For the text-containing cell, return its midpoint in (x, y) coordinate format. 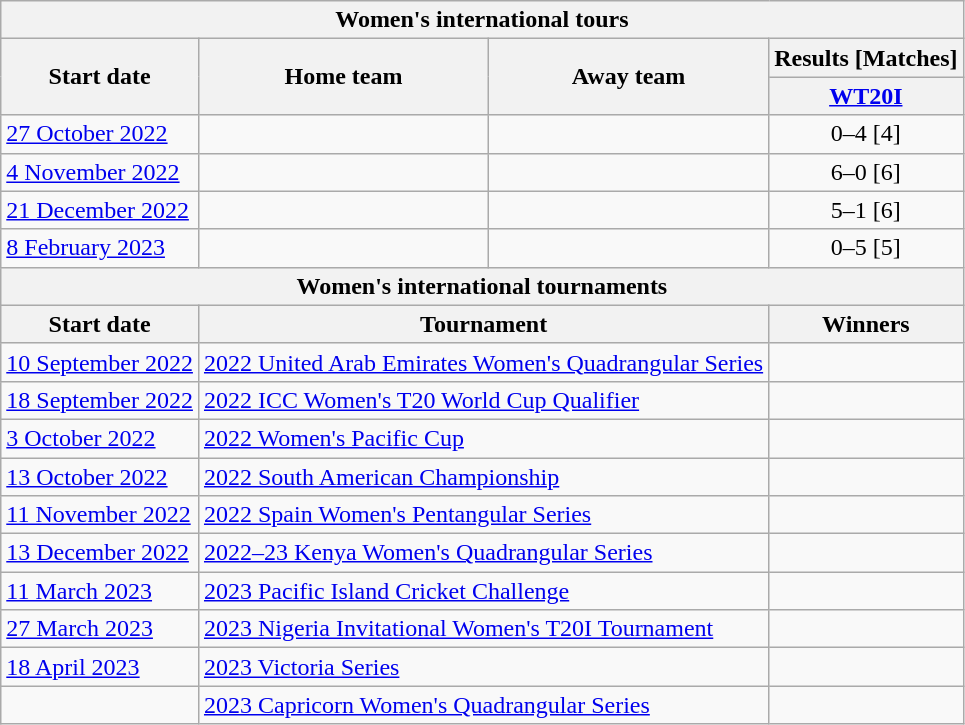
6–0 [6] (866, 172)
27 October 2022 (100, 134)
2023 Victoria Series (483, 667)
Winners (866, 324)
Home team (343, 77)
2023 Pacific Island Cricket Challenge (483, 591)
WT20I (866, 96)
2022 United Arab Emirates Women's Quadrangular Series (483, 362)
2022 Spain Women's Pentangular Series (483, 515)
2022 South American Championship (483, 477)
Tournament (483, 324)
Women's international tournaments (482, 286)
Away team (629, 77)
11 November 2022 (100, 515)
10 September 2022 (100, 362)
2022 ICC Women's T20 World Cup Qualifier (483, 400)
4 November 2022 (100, 172)
21 December 2022 (100, 210)
27 March 2023 (100, 629)
18 April 2023 (100, 667)
5–1 [6] (866, 210)
3 October 2022 (100, 438)
Women's international tours (482, 20)
0–5 [5] (866, 248)
0–4 [4] (866, 134)
2023 Nigeria Invitational Women's T20I Tournament (483, 629)
2022–23 Kenya Women's Quadrangular Series (483, 553)
13 October 2022 (100, 477)
11 March 2023 (100, 591)
18 September 2022 (100, 400)
2022 Women's Pacific Cup (483, 438)
13 December 2022 (100, 553)
Results [Matches] (866, 58)
2023 Capricorn Women's Quadrangular Series (483, 705)
8 February 2023 (100, 248)
